Determine the [x, y] coordinate at the center of the cell enclosing the given text.  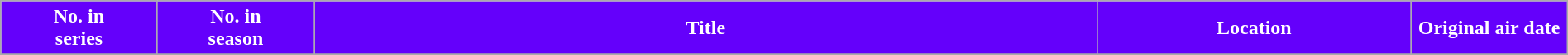
Original air date [1489, 28]
No. inseason [235, 28]
Title [706, 28]
Location [1254, 28]
No. inseries [79, 28]
